Identify which cell holds the provided text, then report its (X, Y) central coordinate. 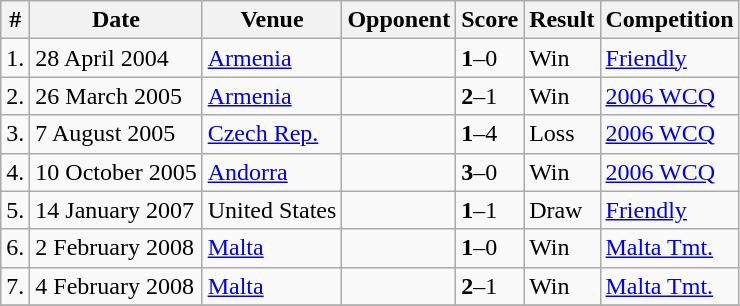
4. (16, 172)
28 April 2004 (116, 58)
United States (272, 210)
3–0 (490, 172)
14 January 2007 (116, 210)
Date (116, 20)
# (16, 20)
Loss (562, 134)
Andorra (272, 172)
1. (16, 58)
7. (16, 286)
26 March 2005 (116, 96)
Draw (562, 210)
6. (16, 248)
7 August 2005 (116, 134)
2 February 2008 (116, 248)
3. (16, 134)
Opponent (399, 20)
5. (16, 210)
1–1 (490, 210)
2. (16, 96)
10 October 2005 (116, 172)
Venue (272, 20)
Czech Rep. (272, 134)
Result (562, 20)
4 February 2008 (116, 286)
Competition (670, 20)
1–4 (490, 134)
Score (490, 20)
